Provide the (x, y) coordinate of the cell's center where the given text is located.  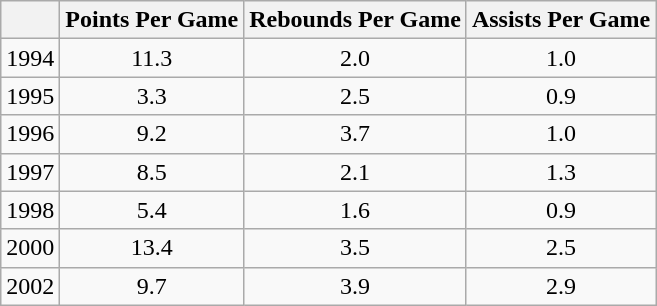
1997 (30, 172)
11.3 (152, 58)
5.4 (152, 210)
3.3 (152, 96)
1994 (30, 58)
8.5 (152, 172)
2.1 (356, 172)
Assists Per Game (560, 20)
9.7 (152, 286)
3.5 (356, 248)
2002 (30, 286)
1.6 (356, 210)
9.2 (152, 134)
3.7 (356, 134)
2.0 (356, 58)
1998 (30, 210)
13.4 (152, 248)
3.9 (356, 286)
1995 (30, 96)
1.3 (560, 172)
Points Per Game (152, 20)
1996 (30, 134)
Rebounds Per Game (356, 20)
2.9 (560, 286)
2000 (30, 248)
